Identify which cell holds the provided text, then report its (x, y) central coordinate. 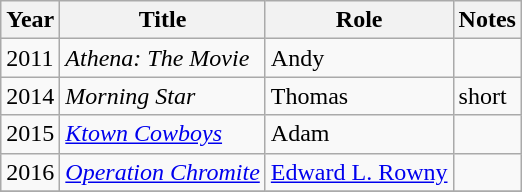
Thomas (359, 96)
2011 (30, 58)
short (487, 96)
Athena: The Movie (163, 58)
2014 (30, 96)
Andy (359, 58)
Edward L. Rowny (359, 172)
Morning Star (163, 96)
Notes (487, 20)
Role (359, 20)
Title (163, 20)
Operation Chromite (163, 172)
Year (30, 20)
2016 (30, 172)
Adam (359, 134)
Ktown Cowboys (163, 134)
2015 (30, 134)
